Scan for the cell matching the given text and deliver its [X, Y] coordinate at center. 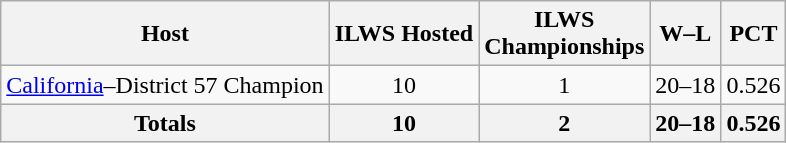
W–L [686, 34]
PCT [754, 34]
1 [564, 85]
Totals [165, 123]
ILWSChampionships [564, 34]
California–District 57 Champion [165, 85]
Host [165, 34]
ILWS Hosted [404, 34]
2 [564, 123]
